Pinpoint the cell where the given text exists, returning its (X, Y) midpoint coordinate. 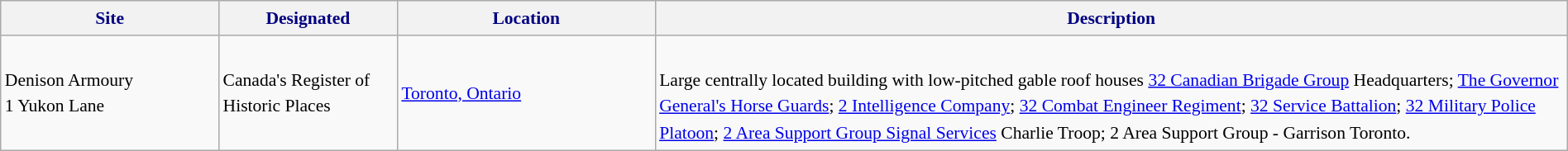
Description (1111, 18)
Designated (308, 18)
Site (110, 18)
Location (526, 18)
